For the text-containing cell, return its midpoint in [x, y] coordinate format. 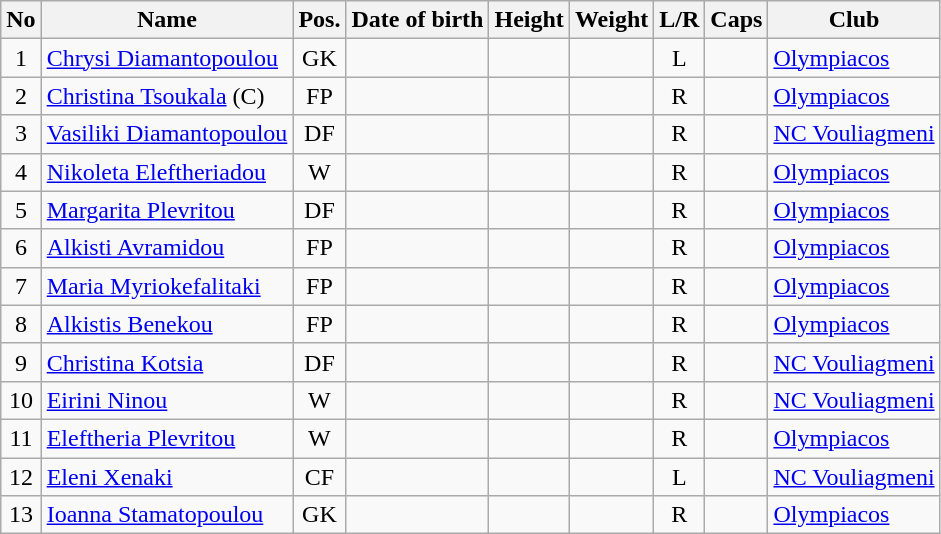
7 [21, 286]
Eirini Ninou [167, 400]
Christina Kotsia [167, 362]
11 [21, 438]
1 [21, 58]
Nikoleta Eleftheriadou [167, 172]
CF [320, 477]
Date of birth [418, 20]
Weight [611, 20]
13 [21, 515]
10 [21, 400]
3 [21, 134]
Height [529, 20]
12 [21, 477]
Eleni Xenaki [167, 477]
Caps [736, 20]
Vasiliki Diamantopoulou [167, 134]
Alkistis Benekou [167, 324]
4 [21, 172]
9 [21, 362]
Club [854, 20]
Ioanna Stamatopoulou [167, 515]
Chrysi Diamantopoulou [167, 58]
Eleftheria Plevritou [167, 438]
No [21, 20]
Pos. [320, 20]
5 [21, 210]
Name [167, 20]
6 [21, 248]
8 [21, 324]
Maria Myriokefalitaki [167, 286]
L/R [680, 20]
Margarita Plevritou [167, 210]
2 [21, 96]
Alkisti Avramidou [167, 248]
Christina Tsoukala (C) [167, 96]
